From the cell containing the given text, extract its center point as (X, Y) coordinate. 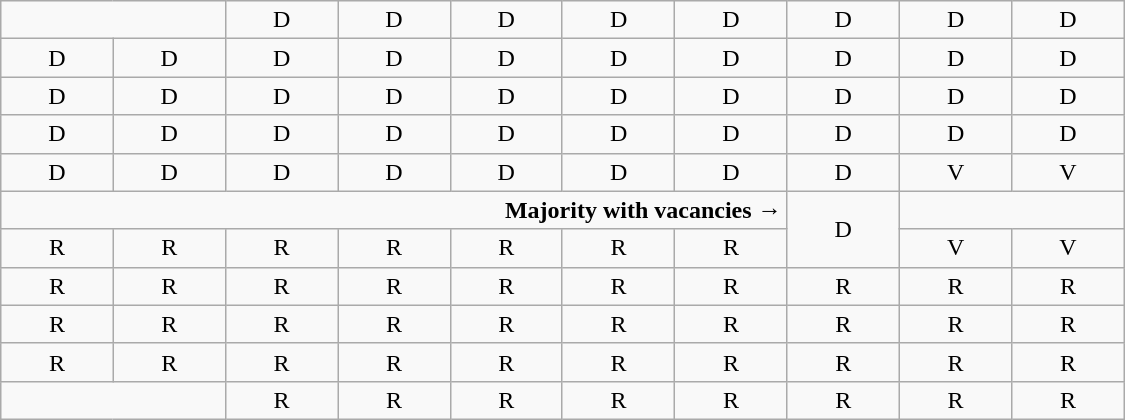
Majority with vacancies → (394, 210)
